Find where the given text appears and provide that cell's center as [x, y] coordinate. 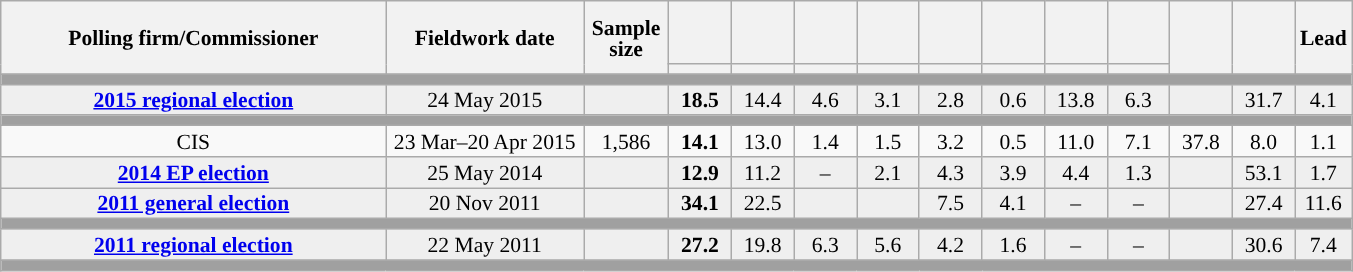
22 May 2011 [485, 244]
1,586 [626, 142]
0.6 [1014, 100]
18.5 [700, 100]
11.0 [1076, 142]
34.1 [700, 204]
25 May 2014 [485, 172]
Lead [1324, 38]
24 May 2015 [485, 100]
2.8 [950, 100]
13.8 [1076, 100]
CIS [194, 142]
8.0 [1264, 142]
7.1 [1138, 142]
3.2 [950, 142]
2014 EP election [194, 172]
Sample size [626, 38]
14.4 [762, 100]
37.8 [1202, 142]
1.1 [1324, 142]
1.3 [1138, 172]
4.2 [950, 244]
20 Nov 2011 [485, 204]
1.5 [888, 142]
3.1 [888, 100]
1.7 [1324, 172]
30.6 [1264, 244]
53.1 [1264, 172]
27.2 [700, 244]
2011 general election [194, 204]
23 Mar–20 Apr 2015 [485, 142]
11.2 [762, 172]
7.5 [950, 204]
2011 regional election [194, 244]
Fieldwork date [485, 38]
12.9 [700, 172]
0.5 [1014, 142]
19.8 [762, 244]
Polling firm/Commissioner [194, 38]
1.6 [1014, 244]
31.7 [1264, 100]
11.6 [1324, 204]
5.6 [888, 244]
3.9 [1014, 172]
14.1 [700, 142]
4.4 [1076, 172]
7.4 [1324, 244]
27.4 [1264, 204]
2015 regional election [194, 100]
1.4 [826, 142]
2.1 [888, 172]
4.6 [826, 100]
4.3 [950, 172]
13.0 [762, 142]
22.5 [762, 204]
